Locate the cell with the specified text and output its [x, y] center coordinate. 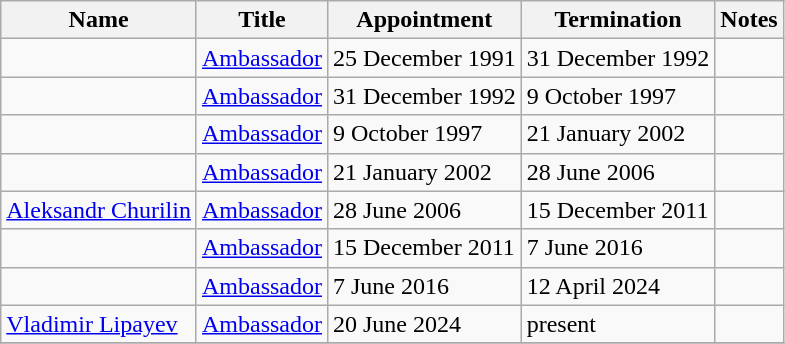
Aleksandr Churilin [99, 210]
present [618, 324]
Appointment [424, 20]
Termination [618, 20]
Name [99, 20]
Notes [749, 20]
12 April 2024 [618, 286]
Title [262, 20]
25 December 1991 [424, 58]
Vladimir Lipayev [99, 324]
20 June 2024 [424, 324]
